Pinpoint the cell where the given text exists, returning its [X, Y] midpoint coordinate. 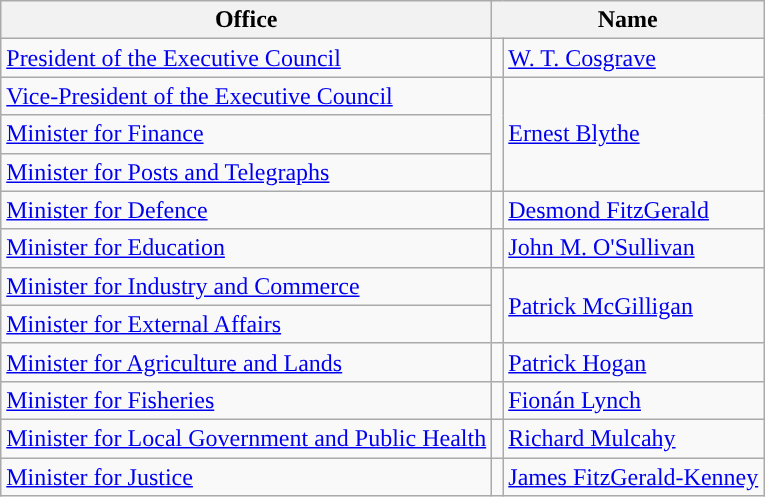
Minister for Finance [246, 134]
Minister for Industry and Commerce [246, 286]
Minister for Agriculture and Lands [246, 362]
Minister for Fisheries [246, 400]
Name [628, 20]
Vice-President of the Executive Council [246, 96]
President of the Executive Council [246, 58]
Minister for Local Government and Public Health [246, 438]
Office [246, 20]
Fionán Lynch [634, 400]
Minister for External Affairs [246, 324]
W. T. Cosgrave [634, 58]
Ernest Blythe [634, 134]
James FitzGerald-Kenney [634, 477]
Minister for Justice [246, 477]
Minister for Education [246, 248]
Desmond FitzGerald [634, 210]
Minister for Posts and Telegraphs [246, 172]
Minister for Defence [246, 210]
John M. O'Sullivan [634, 248]
Patrick McGilligan [634, 305]
Patrick Hogan [634, 362]
Richard Mulcahy [634, 438]
